Provide the (x, y) coordinate of the cell's center where the given text is located.  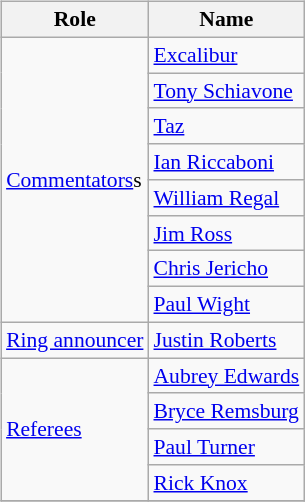
Rick Knox (226, 483)
Taz (226, 126)
Name (226, 20)
Paul Turner (226, 447)
Bryce Remsburg (226, 411)
Paul Wight (226, 305)
Justin Roberts (226, 340)
Aubrey Edwards (226, 376)
William Regal (226, 198)
Jim Ross (226, 233)
Ian Riccaboni (226, 162)
Ring announcer (74, 340)
Referees (74, 429)
Chris Jericho (226, 269)
Commentatorss (74, 180)
Excalibur (226, 55)
Role (74, 20)
Tony Schiavone (226, 91)
